Identify which cell holds the provided text, then report its [x, y] central coordinate. 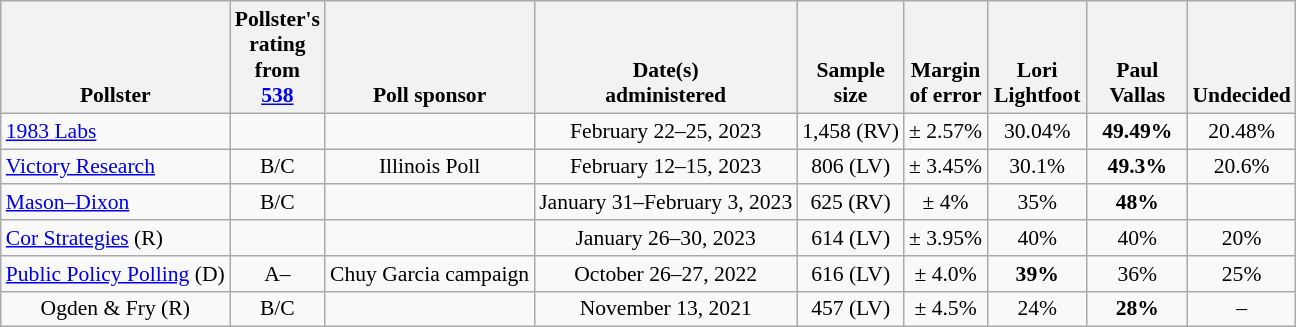
20% [1241, 238]
February 12–15, 2023 [666, 167]
A– [278, 274]
Date(s)administered [666, 57]
Chuy Garcia campaign [430, 274]
1983 Labs [116, 131]
39% [1037, 274]
Pollster'sratingfrom538 [278, 57]
October 26–27, 2022 [666, 274]
± 2.57% [946, 131]
616 (LV) [850, 274]
November 13, 2021 [666, 309]
30.04% [1037, 131]
30.1% [1037, 167]
± 4.5% [946, 309]
20.48% [1241, 131]
24% [1037, 309]
457 (LV) [850, 309]
35% [1037, 203]
January 26–30, 2023 [666, 238]
PaulVallas [1137, 57]
± 4% [946, 203]
806 (LV) [850, 167]
48% [1137, 203]
20.6% [1241, 167]
Public Policy Polling (D) [116, 274]
614 (LV) [850, 238]
Samplesize [850, 57]
Undecided [1241, 57]
Ogden & Fry (R) [116, 309]
25% [1241, 274]
Illinois Poll [430, 167]
Cor Strategies (R) [116, 238]
February 22–25, 2023 [666, 131]
± 3.45% [946, 167]
Poll sponsor [430, 57]
Marginof error [946, 57]
Pollster [116, 57]
49.49% [1137, 131]
625 (RV) [850, 203]
1,458 (RV) [850, 131]
± 4.0% [946, 274]
LoriLightfoot [1037, 57]
36% [1137, 274]
Victory Research [116, 167]
± 3.95% [946, 238]
28% [1137, 309]
– [1241, 309]
Mason–Dixon [116, 203]
January 31–February 3, 2023 [666, 203]
49.3% [1137, 167]
